Return the [X, Y] coordinate for the center point of the cell that contains the specified text.  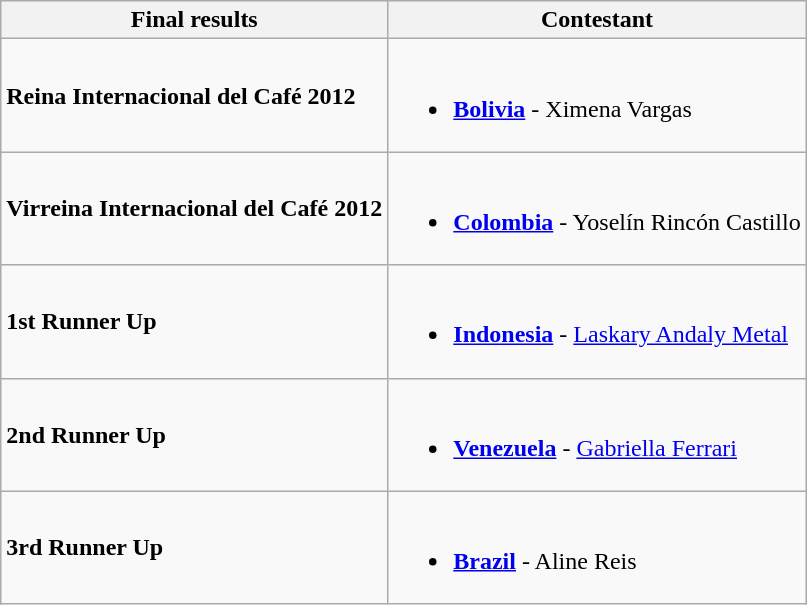
Reina Internacional del Café 2012 [194, 96]
Virreina Internacional del Café 2012 [194, 208]
Contestant [597, 20]
Final results [194, 20]
Colombia - Yoselín Rincón Castillo [597, 208]
Bolivia - Ximena Vargas [597, 96]
2nd Runner Up [194, 434]
Venezuela - Gabriella Ferrari [597, 434]
Indonesia - Laskary Andaly Metal [597, 322]
1st Runner Up [194, 322]
3rd Runner Up [194, 548]
Brazil - Aline Reis [597, 548]
